Find where the given text appears and provide that cell's center as [X, Y] coordinate. 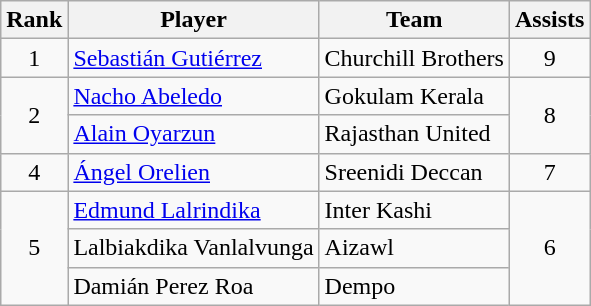
Gokulam Kerala [414, 96]
Dempo [414, 286]
6 [549, 248]
Aizawl [414, 248]
8 [549, 115]
Sreenidi Deccan [414, 172]
Rank [34, 20]
Alain Oyarzun [194, 134]
Damián Perez Roa [194, 286]
Inter Kashi [414, 210]
7 [549, 172]
9 [549, 58]
Assists [549, 20]
2 [34, 115]
Nacho Abeledo [194, 96]
Ángel Orelien [194, 172]
Team [414, 20]
5 [34, 248]
Churchill Brothers [414, 58]
Player [194, 20]
Rajasthan United [414, 134]
Sebastián Gutiérrez [194, 58]
Edmund Lalrindika [194, 210]
Lalbiakdika Vanlalvunga [194, 248]
4 [34, 172]
1 [34, 58]
